Find where the given text appears and provide that cell's center as [x, y] coordinate. 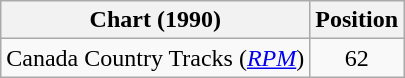
Canada Country Tracks (RPM) [156, 58]
Chart (1990) [156, 20]
62 [357, 58]
Position [357, 20]
